Return (x, y) of the center of cell containing provided text 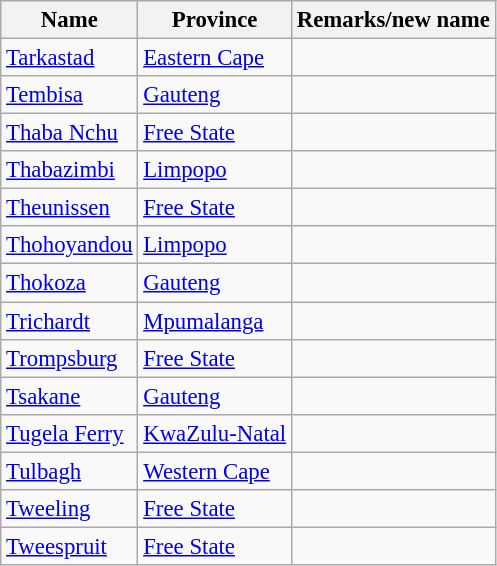
Thohoyandou (70, 245)
Tarkastad (70, 58)
Theunissen (70, 208)
Tweespruit (70, 546)
Remarks/new name (393, 20)
Province (215, 20)
Thabazimbi (70, 170)
Tulbagh (70, 471)
Thaba Nchu (70, 133)
Tugela Ferry (70, 433)
Tembisa (70, 95)
Tweeling (70, 509)
Name (70, 20)
Trompsburg (70, 358)
Western Cape (215, 471)
KwaZulu-Natal (215, 433)
Eastern Cape (215, 58)
Tsakane (70, 396)
Trichardt (70, 321)
Thokoza (70, 283)
Mpumalanga (215, 321)
